Locate the cell with the specified text and output its [x, y] center coordinate. 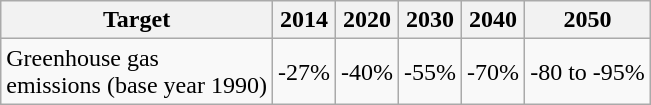
-55% [430, 72]
-70% [494, 72]
2014 [304, 20]
2020 [366, 20]
Target [137, 20]
2050 [588, 20]
2030 [430, 20]
2040 [494, 20]
-27% [304, 72]
-80 to -95% [588, 72]
-40% [366, 72]
Greenhouse gasemissions (base year 1990) [137, 72]
